Identify which cell holds the provided text, then report its [x, y] central coordinate. 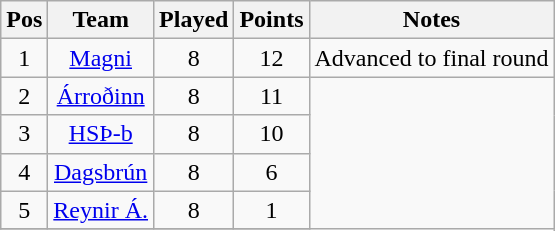
Dagsbrún [101, 172]
Notes [432, 20]
Team [101, 20]
6 [272, 172]
4 [24, 172]
5 [24, 210]
11 [272, 96]
Advanced to final round [432, 58]
Árroðinn [101, 96]
12 [272, 58]
HSÞ-b [101, 134]
Points [272, 20]
3 [24, 134]
Magni [101, 58]
Played [194, 20]
Pos [24, 20]
10 [272, 134]
Reynir Á. [101, 210]
2 [24, 96]
